Detect which cell encompasses the target text, then output its [X, Y] center coordinate. 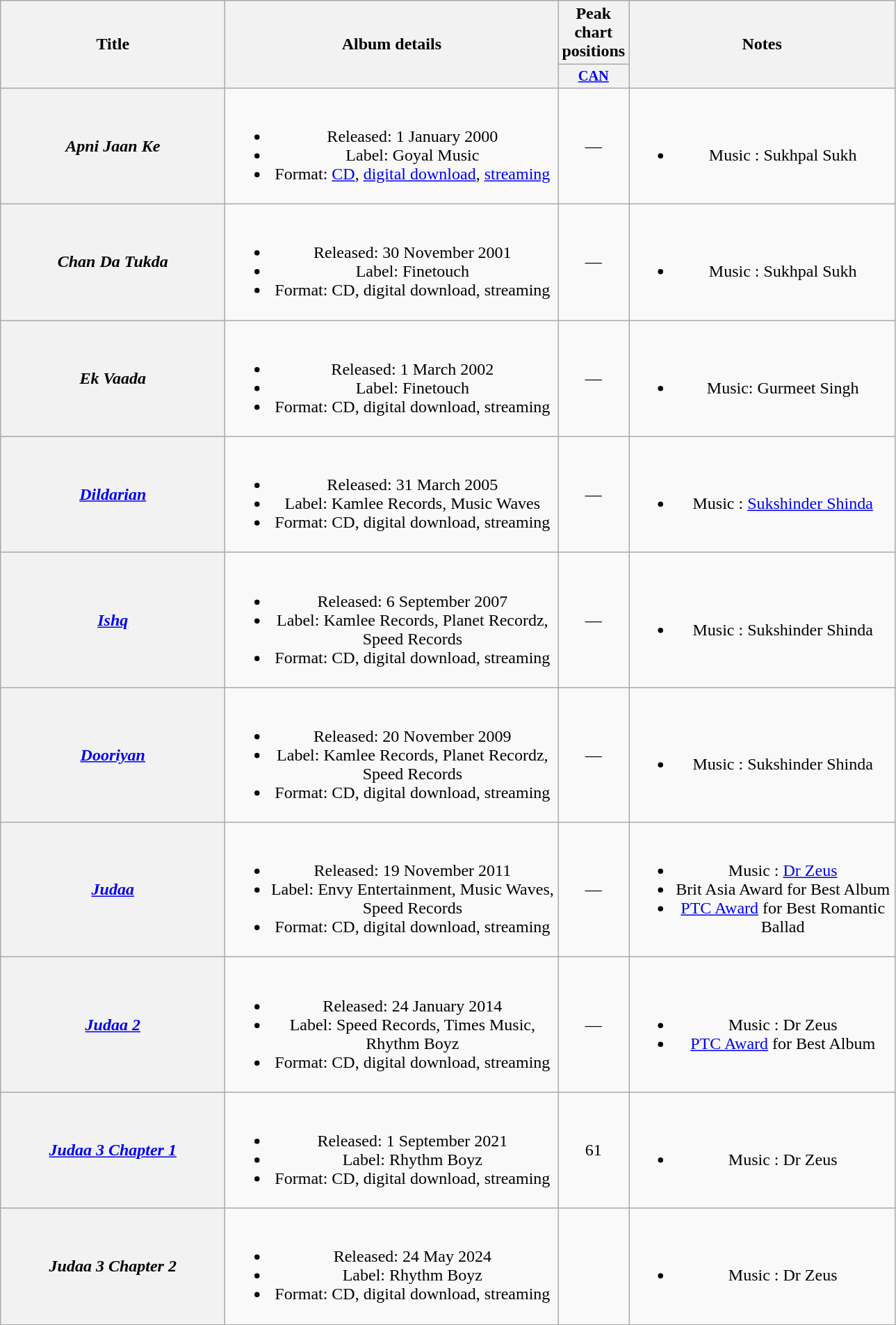
Chan Da Tukda [113, 263]
Dooriyan [113, 755]
Music: Gurmeet Singh [762, 378]
Released: 20 November 2009Label: Kamlee Records, Planet Recordz, Speed RecordsFormat: CD, digital download, streaming [392, 755]
Apni Jaan Ke [113, 146]
Ishq [113, 620]
Released: 24 May 2024Label: Rhythm BoyzFormat: CD, digital download, streaming [392, 1267]
Music : Dr ZeusPTC Award for Best Album [762, 1025]
Released: 24 January 2014Label: Speed Records, Times Music, Rhythm BoyzFormat: CD, digital download, streaming [392, 1025]
Judaa 2 [113, 1025]
Released: 30 November 2001Label: FinetouchFormat: CD, digital download, streaming [392, 263]
Released: 1 March 2002Label: FinetouchFormat: CD, digital download, streaming [392, 378]
Released: 19 November 2011Label: Envy Entertainment, Music Waves, Speed RecordsFormat: CD, digital download, streaming [392, 890]
Dildarian [113, 495]
Judaa 3 Chapter 1 [113, 1150]
Released: 31 March 2005Label: Kamlee Records, Music WavesFormat: CD, digital download, streaming [392, 495]
Peak chart positions [594, 33]
Judaa [113, 890]
Ek Vaada [113, 378]
61 [594, 1150]
Music : Dr ZeusBrit Asia Award for Best AlbumPTC Award for Best Romantic Ballad [762, 890]
Released: 1 September 2021Label: Rhythm BoyzFormat: CD, digital download, streaming [392, 1150]
CAN [594, 76]
Album details [392, 44]
Released: 1 January 2000Label: Goyal MusicFormat: CD, digital download, streaming [392, 146]
Released: 6 September 2007Label: Kamlee Records, Planet Recordz, Speed RecordsFormat: CD, digital download, streaming [392, 620]
Notes [762, 44]
Judaa 3 Chapter 2 [113, 1267]
Title [113, 44]
